Locate the cell with the specified text and output its [x, y] center coordinate. 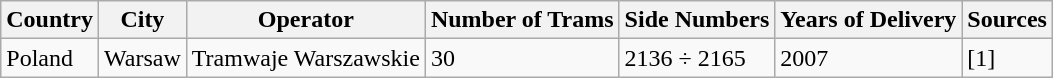
Sources [1008, 20]
Years of Delivery [868, 20]
Side Numbers [697, 20]
2136 ÷ 2165 [697, 58]
Number of Trams [522, 20]
30 [522, 58]
Warsaw [142, 58]
Tramwaje Warszawskie [306, 58]
[1] [1008, 58]
Country [50, 20]
Poland [50, 58]
City [142, 20]
Operator [306, 20]
2007 [868, 58]
